Provide the (x, y) coordinate of the cell's center where the given text is located.  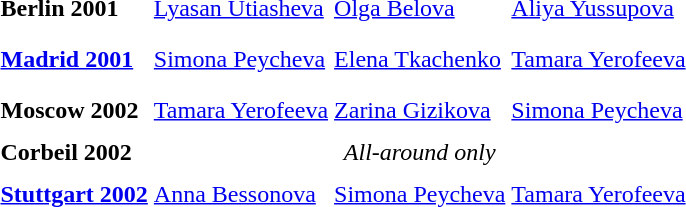
Simona Peycheva (240, 59)
Tamara Yerofeeva (240, 110)
Elena Tkachenko (420, 59)
Zarina Gizikova (420, 110)
